Locate the cell with the specified text and output its (X, Y) center coordinate. 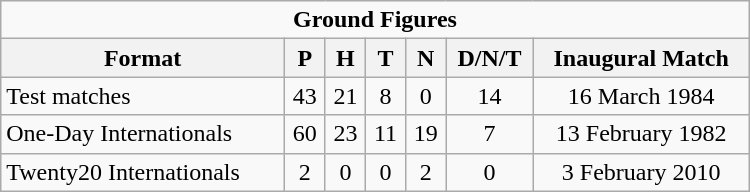
13 February 1982 (641, 134)
21 (346, 96)
H (346, 58)
19 (426, 134)
8 (386, 96)
23 (346, 134)
D/N/T (490, 58)
P (304, 58)
43 (304, 96)
Test matches (143, 96)
16 March 1984 (641, 96)
7 (490, 134)
Twenty20 Internationals (143, 172)
Inaugural Match (641, 58)
60 (304, 134)
One-Day Internationals (143, 134)
N (426, 58)
Format (143, 58)
Ground Figures (375, 20)
11 (386, 134)
14 (490, 96)
T (386, 58)
3 February 2010 (641, 172)
